For the text-containing cell, return its midpoint in [X, Y] coordinate format. 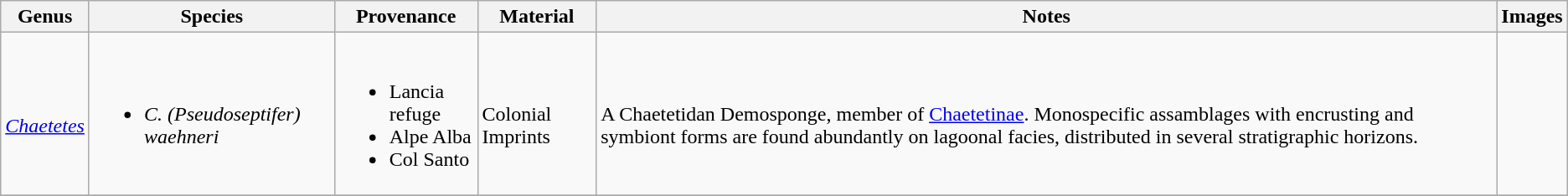
Notes [1047, 17]
Genus [45, 17]
Chaetetes [45, 114]
Lancia refugeAlpe AlbaCol Santo [405, 114]
Images [1532, 17]
Material [537, 17]
Species [211, 17]
Colonial Imprints [537, 114]
Provenance [405, 17]
C. (Pseudoseptifer) waehneri [211, 114]
